Locate the cell with the specified text and output its (X, Y) center coordinate. 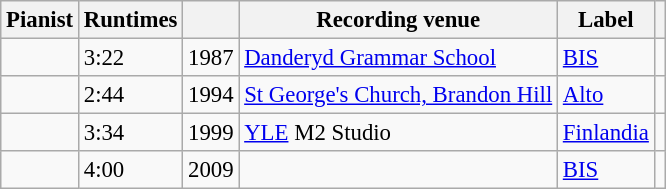
Finlandia (606, 133)
2:44 (130, 95)
St George's Church, Brandon Hill (398, 95)
Recording venue (398, 20)
Pianist (40, 20)
2009 (211, 170)
1987 (211, 58)
YLE M2 Studio (398, 133)
Label (606, 20)
Runtimes (130, 20)
4:00 (130, 170)
3:22 (130, 58)
Danderyd Grammar School (398, 58)
1994 (211, 95)
1999 (211, 133)
3:34 (130, 133)
Alto (606, 95)
